For the text-containing cell, return its midpoint in [x, y] coordinate format. 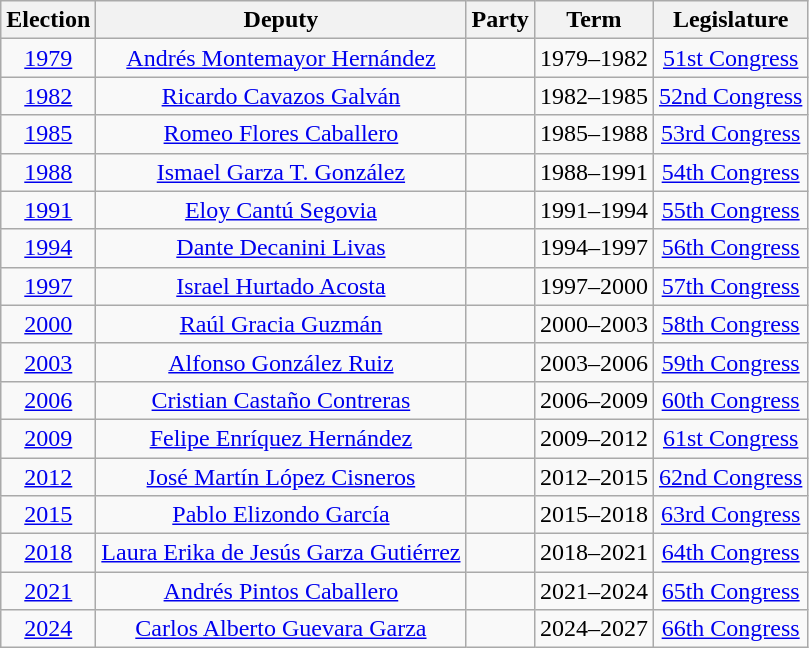
65th Congress [730, 591]
1997 [48, 286]
Ismael Garza T. González [281, 172]
2024 [48, 629]
Andrés Montemayor Hernández [281, 58]
1982 [48, 96]
2006 [48, 400]
Legislature [730, 20]
1988 [48, 172]
53rd Congress [730, 134]
1985 [48, 134]
Alfonso González Ruiz [281, 362]
Felipe Enríquez Hernández [281, 438]
Andrés Pintos Caballero [281, 591]
1988–1991 [594, 172]
2021 [48, 591]
2018 [48, 553]
1979 [48, 58]
Raúl Gracia Guzmán [281, 324]
57th Congress [730, 286]
54th Congress [730, 172]
Carlos Alberto Guevara Garza [281, 629]
1994–1997 [594, 248]
Pablo Elizondo García [281, 515]
56th Congress [730, 248]
Laura Erika de Jesús Garza Gutiérrez [281, 553]
Romeo Flores Caballero [281, 134]
Term [594, 20]
58th Congress [730, 324]
55th Congress [730, 210]
60th Congress [730, 400]
1982–1985 [594, 96]
61st Congress [730, 438]
Party [500, 20]
2000–2003 [594, 324]
1979–1982 [594, 58]
Election [48, 20]
1991–1994 [594, 210]
1991 [48, 210]
62nd Congress [730, 477]
64th Congress [730, 553]
51st Congress [730, 58]
Ricardo Cavazos Galván [281, 96]
66th Congress [730, 629]
2006–2009 [594, 400]
José Martín López Cisneros [281, 477]
2015–2018 [594, 515]
63rd Congress [730, 515]
2012–2015 [594, 477]
2009–2012 [594, 438]
2003–2006 [594, 362]
1997–2000 [594, 286]
52nd Congress [730, 96]
Cristian Castaño Contreras [281, 400]
2012 [48, 477]
Israel Hurtado Acosta [281, 286]
59th Congress [730, 362]
Eloy Cantú Segovia [281, 210]
1994 [48, 248]
Deputy [281, 20]
2003 [48, 362]
2000 [48, 324]
Dante Decanini Livas [281, 248]
2021–2024 [594, 591]
2009 [48, 438]
2015 [48, 515]
1985–1988 [594, 134]
2018–2021 [594, 553]
2024–2027 [594, 629]
